For the text-containing cell, return its midpoint in (X, Y) coordinate format. 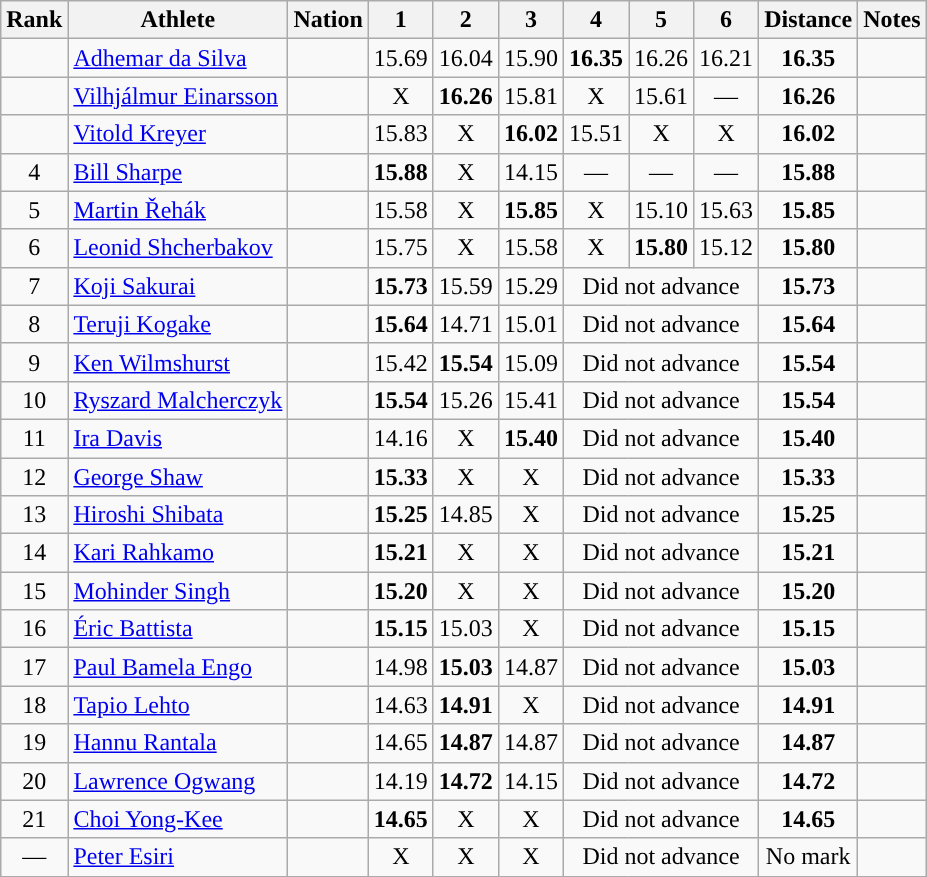
15.59 (466, 286)
Athlete (178, 20)
16.21 (726, 58)
George Shaw (178, 477)
15.90 (530, 58)
19 (34, 743)
20 (34, 781)
15.01 (530, 324)
Distance (808, 20)
7 (34, 286)
1 (400, 20)
15.83 (400, 134)
14.85 (466, 515)
15.09 (530, 362)
18 (34, 705)
14.98 (400, 667)
Hiroshi Shibata (178, 515)
Nation (328, 20)
Vitold Kreyer (178, 134)
12 (34, 477)
9 (34, 362)
Ira Davis (178, 438)
Teruji Kogake (178, 324)
Hannu Rantala (178, 743)
15.41 (530, 400)
16.04 (466, 58)
Mohinder Singh (178, 591)
15.81 (530, 96)
Bill Sharpe (178, 172)
14.63 (400, 705)
15.12 (726, 248)
Peter Esiri (178, 857)
Adhemar da Silva (178, 58)
15.75 (400, 248)
2 (466, 20)
Ryszard Malcherczyk (178, 400)
15.69 (400, 58)
14.19 (400, 781)
Ken Wilmshurst (178, 362)
Kari Rahkamo (178, 553)
15.26 (466, 400)
Vilhjálmur Einarsson (178, 96)
Leonid Shcherbakov (178, 248)
14.71 (466, 324)
No mark (808, 857)
3 (530, 20)
14.16 (400, 438)
15.63 (726, 210)
15.51 (596, 134)
15.42 (400, 362)
11 (34, 438)
15.29 (530, 286)
Martin Řehák (178, 210)
16 (34, 629)
15 (34, 591)
13 (34, 515)
15.61 (662, 96)
Rank (34, 20)
Lawrence Ogwang (178, 781)
Notes (892, 20)
Tapio Lehto (178, 705)
21 (34, 819)
15.10 (662, 210)
14 (34, 553)
17 (34, 667)
Éric Battista (178, 629)
Koji Sakurai (178, 286)
Paul Bamela Engo (178, 667)
Choi Yong-Kee (178, 819)
10 (34, 400)
8 (34, 324)
